From the cell containing the given text, extract its center point as (X, Y) coordinate. 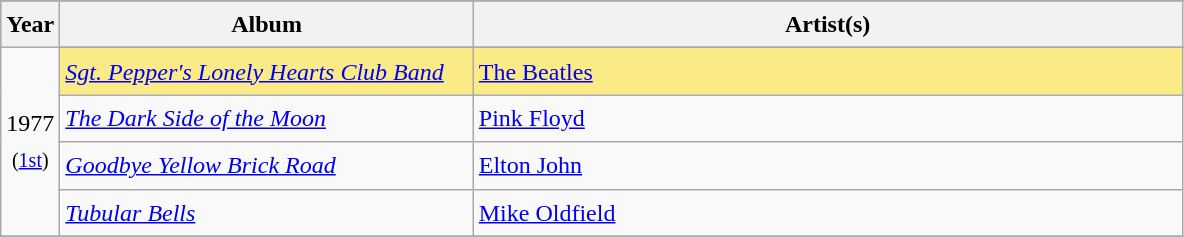
1977 (1st) (30, 142)
The Beatles (828, 72)
Tubular Bells (266, 212)
Sgt. Pepper's Lonely Hearts Club Band (266, 72)
Artist(s) (828, 24)
Year (30, 24)
Pink Floyd (828, 118)
Album (266, 24)
The Dark Side of the Moon (266, 118)
Elton John (828, 166)
Mike Oldfield (828, 212)
Goodbye Yellow Brick Road (266, 166)
